For the text-containing cell, return its midpoint in [X, Y] coordinate format. 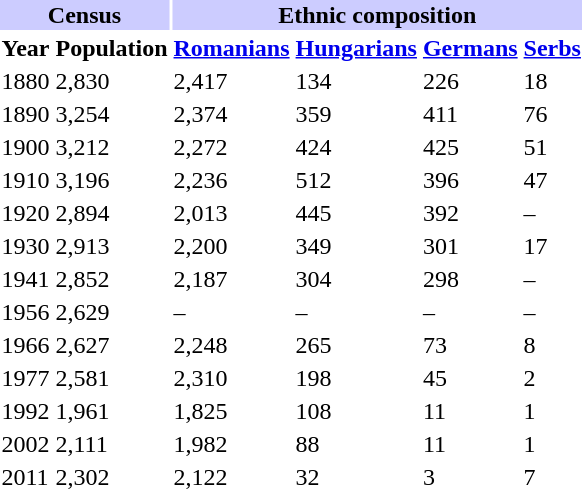
1966 [26, 345]
Ethnic composition [377, 15]
265 [356, 345]
2,627 [112, 345]
17 [552, 246]
2,830 [112, 81]
2,581 [112, 378]
1941 [26, 279]
Census [84, 15]
8 [552, 345]
Hungarians [356, 48]
2,310 [232, 378]
1956 [26, 312]
396 [470, 180]
1977 [26, 378]
2 [552, 378]
1900 [26, 147]
1,825 [232, 411]
304 [356, 279]
2,236 [232, 180]
3,254 [112, 114]
Year [26, 48]
2,374 [232, 114]
392 [470, 213]
349 [356, 246]
512 [356, 180]
1992 [26, 411]
2,894 [112, 213]
2,629 [112, 312]
1930 [26, 246]
2,913 [112, 246]
1,982 [232, 444]
198 [356, 378]
2,187 [232, 279]
1880 [26, 81]
226 [470, 81]
2,111 [112, 444]
2,417 [232, 81]
1920 [26, 213]
Serbs [552, 48]
1,961 [112, 411]
445 [356, 213]
1910 [26, 180]
Germans [470, 48]
2,200 [232, 246]
3,212 [112, 147]
134 [356, 81]
Population [112, 48]
1890 [26, 114]
359 [356, 114]
2,852 [112, 279]
424 [356, 147]
425 [470, 147]
76 [552, 114]
2002 [26, 444]
298 [470, 279]
2,272 [232, 147]
51 [552, 147]
411 [470, 114]
Romanians [232, 48]
3,196 [112, 180]
108 [356, 411]
45 [470, 378]
47 [552, 180]
2,013 [232, 213]
2,248 [232, 345]
73 [470, 345]
301 [470, 246]
88 [356, 444]
18 [552, 81]
